Scan for the cell matching the given text and deliver its [x, y] coordinate at center. 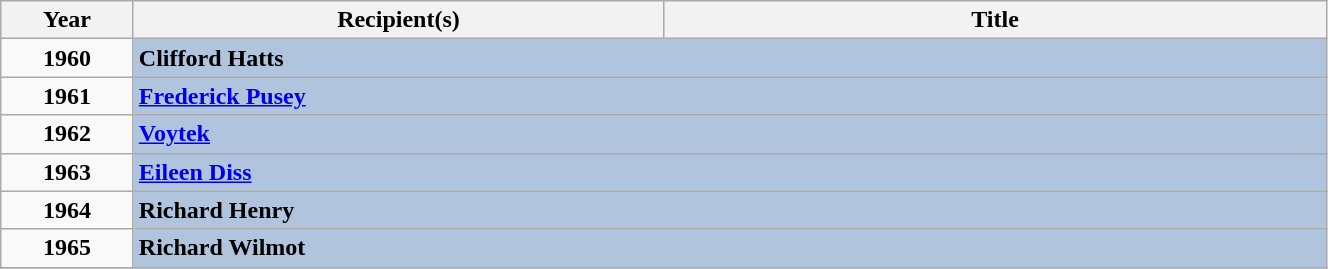
Eileen Diss [730, 172]
Title [996, 20]
1963 [68, 172]
1965 [68, 248]
Year [68, 20]
Clifford Hatts [730, 58]
Richard Wilmot [730, 248]
1961 [68, 96]
Recipient(s) [398, 20]
1964 [68, 210]
Voytek [730, 134]
1960 [68, 58]
1962 [68, 134]
Frederick Pusey [730, 96]
Richard Henry [730, 210]
